Return [x, y] of the center of cell containing provided text 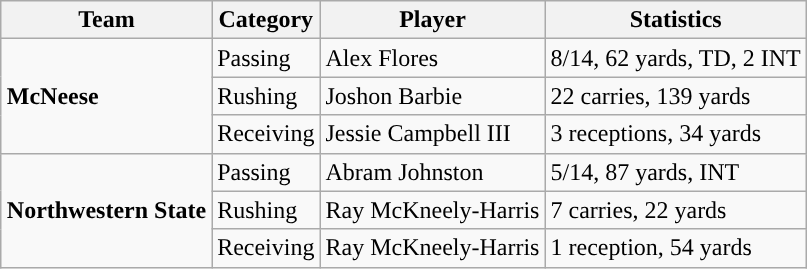
8/14, 62 yards, TD, 2 INT [676, 58]
1 reception, 54 yards [676, 248]
Team [106, 20]
Jessie Campbell III [432, 134]
McNeese [106, 96]
Abram Johnston [432, 172]
Player [432, 20]
3 receptions, 34 yards [676, 134]
Alex Flores [432, 58]
Joshon Barbie [432, 96]
22 carries, 139 yards [676, 96]
5/14, 87 yards, INT [676, 172]
Statistics [676, 20]
Category [266, 20]
Northwestern State [106, 210]
7 carries, 22 yards [676, 210]
